Locate the cell with the specified text and output its (X, Y) center coordinate. 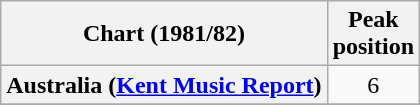
Australia (Kent Music Report) (164, 85)
6 (373, 85)
Chart (1981/82) (164, 34)
Peakposition (373, 34)
